Find where the given text appears and provide that cell's center as (X, Y) coordinate. 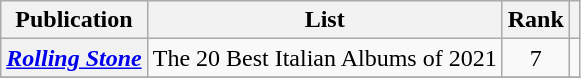
Rank (536, 20)
List (324, 20)
Rolling Stone (74, 58)
The 20 Best Italian Albums of 2021 (324, 58)
Publication (74, 20)
7 (536, 58)
